Detect which cell encompasses the target text, then output its (x, y) center coordinate. 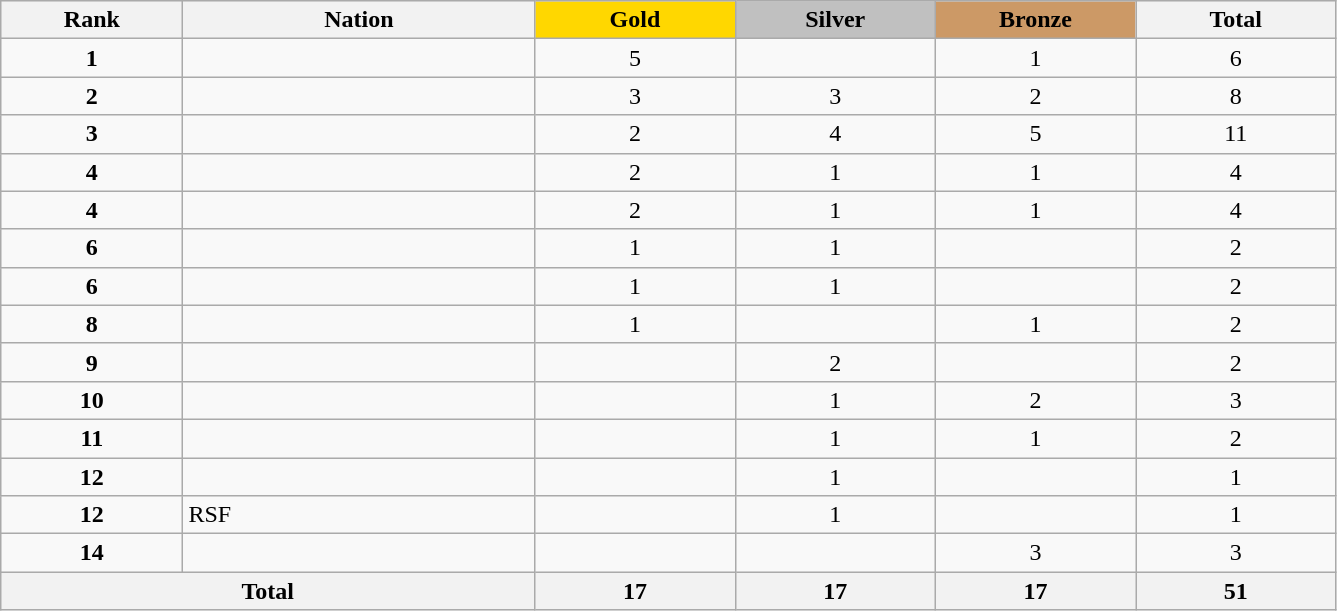
9 (92, 362)
Gold (635, 20)
Nation (359, 20)
Rank (92, 20)
RSF (359, 515)
14 (92, 553)
Bronze (1035, 20)
Silver (835, 20)
51 (1236, 591)
10 (92, 400)
